Determine the (x, y) coordinate at the center of the cell enclosing the given text.  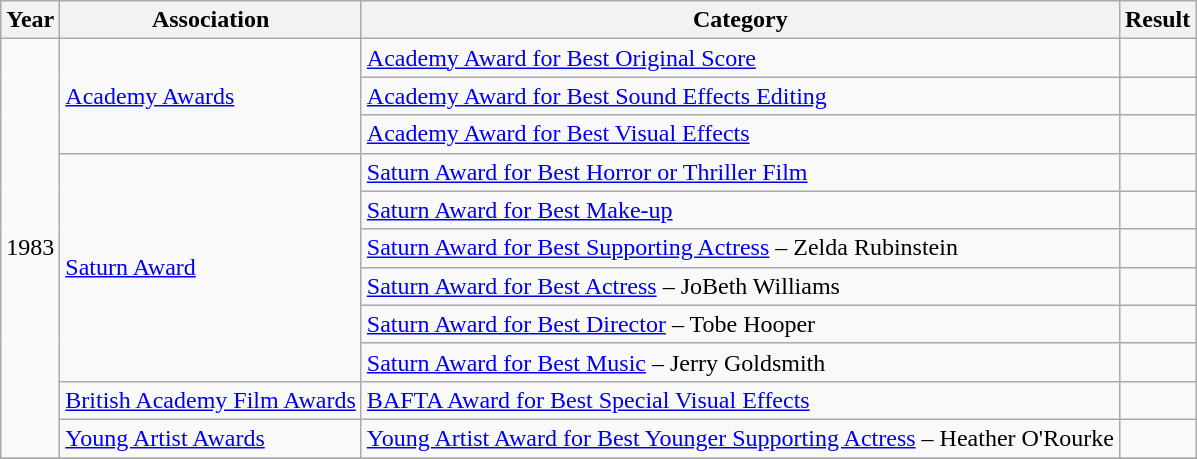
Association (211, 20)
Result (1157, 20)
Academy Award for Best Visual Effects (740, 134)
Saturn Award for Best Music – Jerry Goldsmith (740, 362)
Year (30, 20)
Saturn Award (211, 267)
Saturn Award for Best Make-up (740, 210)
British Academy Film Awards (211, 400)
Academy Awards (211, 96)
Academy Award for Best Sound Effects Editing (740, 96)
Young Artist Awards (211, 438)
Category (740, 20)
Young Artist Award for Best Younger Supporting Actress – Heather O'Rourke (740, 438)
Saturn Award for Best Supporting Actress – Zelda Rubinstein (740, 248)
Saturn Award for Best Actress – JoBeth Williams (740, 286)
BAFTA Award for Best Special Visual Effects (740, 400)
1983 (30, 248)
Saturn Award for Best Director – Tobe Hooper (740, 324)
Academy Award for Best Original Score (740, 58)
Saturn Award for Best Horror or Thriller Film (740, 172)
